Detect which cell encompasses the target text, then output its (X, Y) center coordinate. 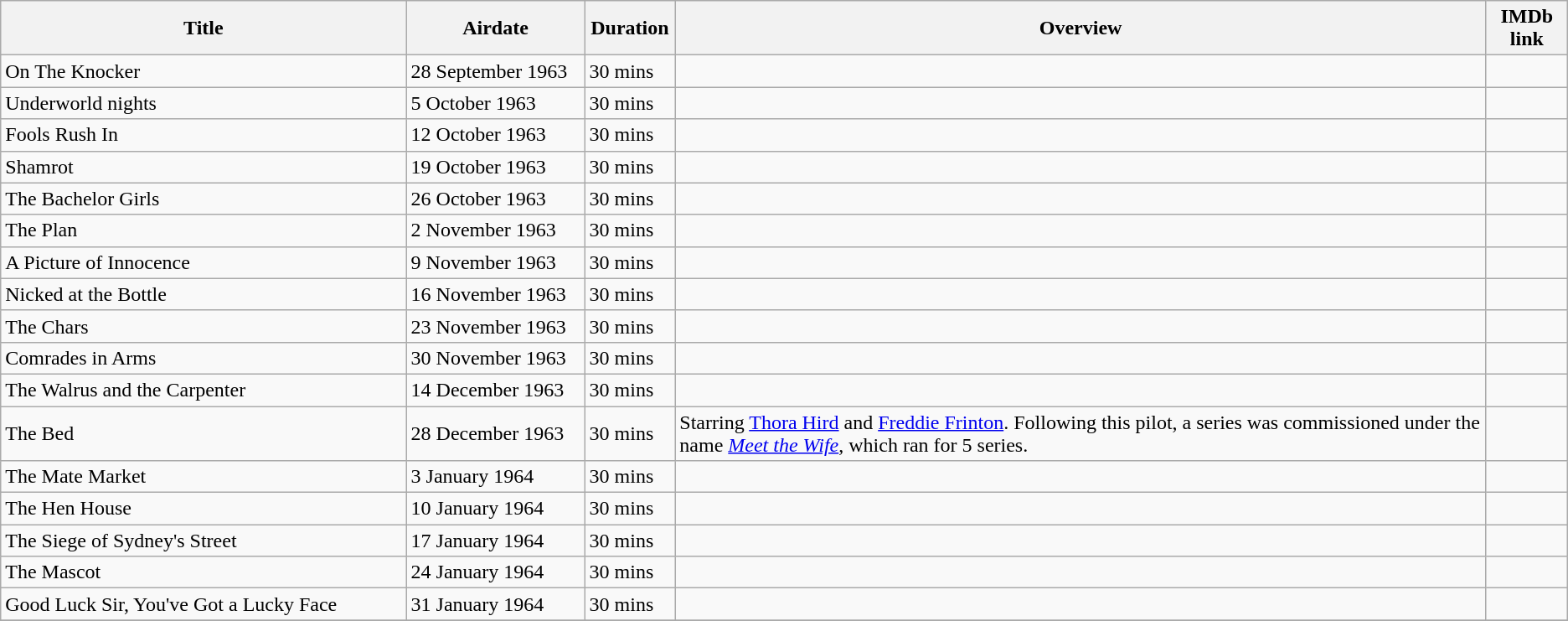
The Hen House (204, 509)
26 October 1963 (496, 199)
28 September 1963 (496, 71)
Underworld nights (204, 103)
Good Luck Sir, You've Got a Lucky Face (204, 604)
IMDb link (1526, 28)
24 January 1964 (496, 572)
Duration (630, 28)
Nicked at the Bottle (204, 294)
16 November 1963 (496, 294)
The Bed (204, 432)
The Siege of Sydney's Street (204, 541)
The Walrus and the Carpenter (204, 390)
3 January 1964 (496, 477)
Shamrot (204, 167)
19 October 1963 (496, 167)
The Plan (204, 230)
A Picture of Innocence (204, 262)
Title (204, 28)
Fools Rush In (204, 135)
The Chars (204, 326)
12 October 1963 (496, 135)
14 December 1963 (496, 390)
Starring Thora Hird and Freddie Frinton. Following this pilot, a series was commissioned under the name Meet the Wife, which ran for 5 series. (1081, 432)
Overview (1081, 28)
17 January 1964 (496, 541)
2 November 1963 (496, 230)
9 November 1963 (496, 262)
Comrades in Arms (204, 358)
The Mascot (204, 572)
30 November 1963 (496, 358)
Airdate (496, 28)
28 December 1963 (496, 432)
The Bachelor Girls (204, 199)
23 November 1963 (496, 326)
31 January 1964 (496, 604)
5 October 1963 (496, 103)
The Mate Market (204, 477)
On The Knocker (204, 71)
10 January 1964 (496, 509)
